Return [x, y] of the center of cell containing provided text 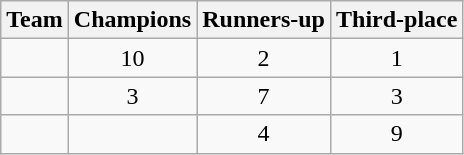
10 [132, 58]
1 [396, 58]
7 [264, 96]
Runners-up [264, 20]
Third-place [396, 20]
4 [264, 134]
Champions [132, 20]
9 [396, 134]
2 [264, 58]
Team [35, 20]
